Search for the cell housing the specified text and yield its [X, Y] center coordinate. 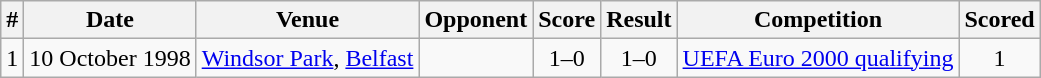
UEFA Euro 2000 qualifying [818, 58]
Windsor Park, Belfast [308, 58]
Date [110, 20]
10 October 1998 [110, 58]
Scored [1000, 20]
# [12, 20]
Score [567, 20]
Venue [308, 20]
Competition [818, 20]
Result [639, 20]
Opponent [476, 20]
